Output the (x, y) coordinate of the center of the cell containing the given text.  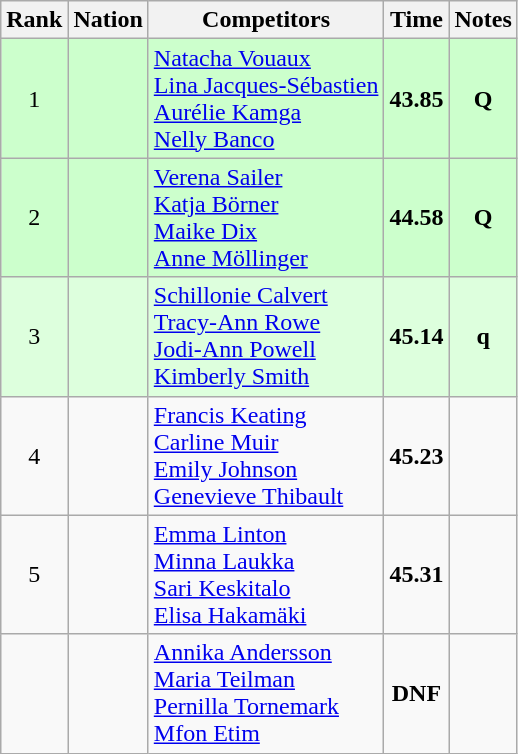
Rank (34, 20)
45.14 (416, 336)
45.31 (416, 574)
4 (34, 456)
43.85 (416, 98)
5 (34, 574)
Verena SailerKatja BörnerMaike DixAnne Möllinger (266, 218)
Francis KeatingCarline MuirEmily JohnsonGenevieve Thibault (266, 456)
Schillonie CalvertTracy-Ann RoweJodi-Ann PowellKimberly Smith (266, 336)
2 (34, 218)
44.58 (416, 218)
q (483, 336)
3 (34, 336)
DNF (416, 694)
Natacha VouauxLina Jacques-SébastienAurélie KamgaNelly Banco (266, 98)
45.23 (416, 456)
Time (416, 20)
Annika AnderssonMaria TeilmanPernilla TornemarkMfon Etim (266, 694)
1 (34, 98)
Nation (108, 20)
Competitors (266, 20)
Emma LintonMinna LaukkaSari KeskitaloElisa Hakamäki (266, 574)
Notes (483, 20)
